Output the (x, y) coordinate of the center of the cell containing the given text.  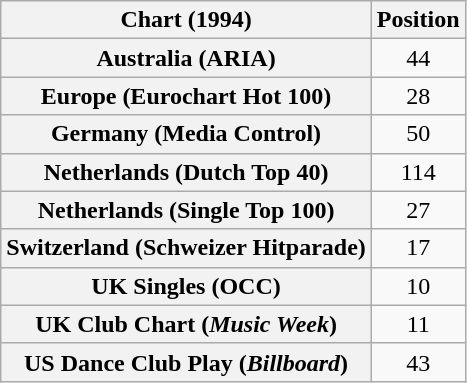
Position (418, 20)
17 (418, 248)
11 (418, 324)
Chart (1994) (186, 20)
Europe (Eurochart Hot 100) (186, 96)
Netherlands (Single Top 100) (186, 210)
27 (418, 210)
114 (418, 172)
Germany (Media Control) (186, 134)
Australia (ARIA) (186, 58)
UK Singles (OCC) (186, 286)
44 (418, 58)
UK Club Chart (Music Week) (186, 324)
Switzerland (Schweizer Hitparade) (186, 248)
43 (418, 362)
50 (418, 134)
28 (418, 96)
US Dance Club Play (Billboard) (186, 362)
Netherlands (Dutch Top 40) (186, 172)
10 (418, 286)
